Capture the cell that displays the provided text and extract its [X, Y] central coordinate. 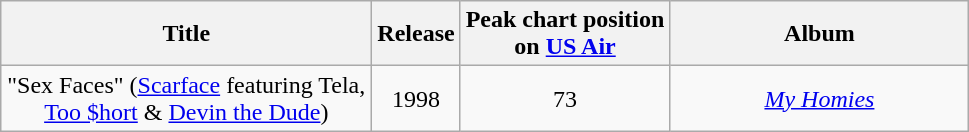
1998 [416, 98]
Release [416, 34]
73 [565, 98]
Album [820, 34]
"Sex Faces" (Scarface featuring Tela, Too $hort & Devin the Dude) [186, 98]
Title [186, 34]
My Homies [820, 98]
Peak chart positionon US Air [565, 34]
